Capture the cell that displays the provided text and extract its (X, Y) central coordinate. 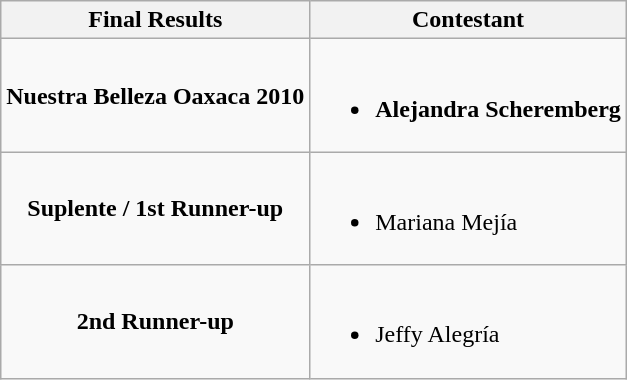
Mariana Mejía (468, 208)
Suplente / 1st Runner-up (156, 208)
Nuestra Belleza Oaxaca 2010 (156, 96)
Alejandra Scheremberg (468, 96)
2nd Runner-up (156, 322)
Jeffy Alegría (468, 322)
Final Results (156, 20)
Contestant (468, 20)
